For the text-containing cell, return its midpoint in [x, y] coordinate format. 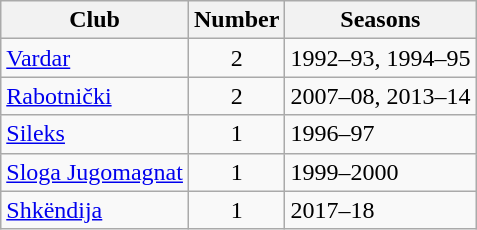
2017–18 [380, 210]
2007–08, 2013–14 [380, 96]
Sileks [95, 134]
Number [236, 20]
Vardar [95, 58]
1992–93, 1994–95 [380, 58]
Sloga Jugomagnat [95, 172]
Seasons [380, 20]
Club [95, 20]
1999–2000 [380, 172]
Rabotnički [95, 96]
1996–97 [380, 134]
Shkëndija [95, 210]
